Extract the [X, Y] coordinate from the center of the cell holding the provided text.  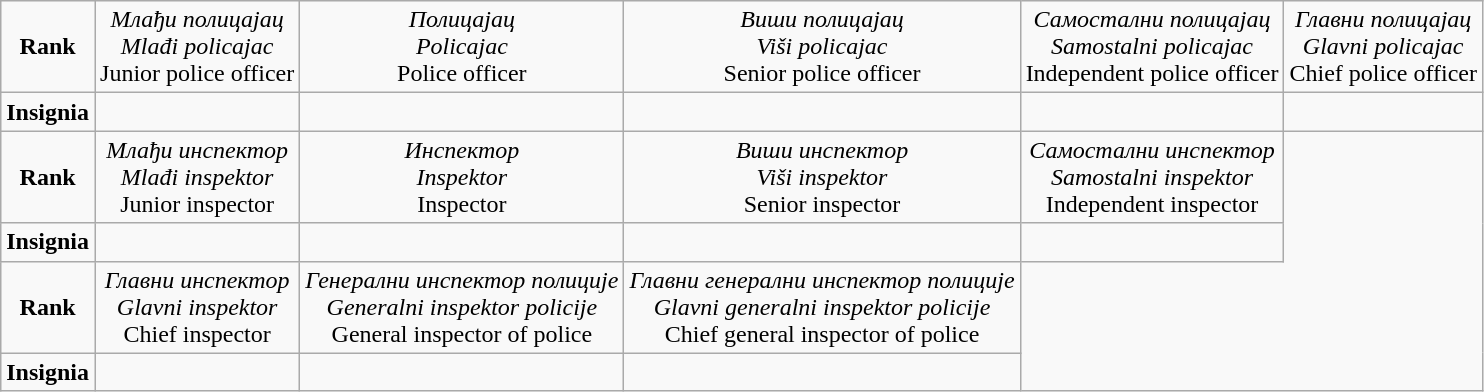
Млађи полицајацMlađi policajacJunior police officer [198, 47]
Виши полицајацViši policajacSenior police officer [822, 47]
Главни полицајацGlavni policajacChief police officer [1384, 47]
Виши инспекторViši inspektorSenior inspector [822, 177]
Самостални инспекторSamostalni inspektorIndependent inspector [1152, 177]
Главни генерални инспектор полицијеGlavni generalni inspektor policijeChief general inspector of police [822, 307]
Генерални инспектор полицијеGeneralni inspektor policijeGeneral inspector of police [462, 307]
Млађи инспекторMlađi inspektorJunior inspector [198, 177]
ПолицајацPolicajacPolice officer [462, 47]
ИнспекторInspektorInspector [462, 177]
Главни инспекторGlavni inspektorChief inspector [198, 307]
Самостални полицајацSamostalni policajacIndependent police officer [1152, 47]
